For the text-containing cell, return its midpoint in [X, Y] coordinate format. 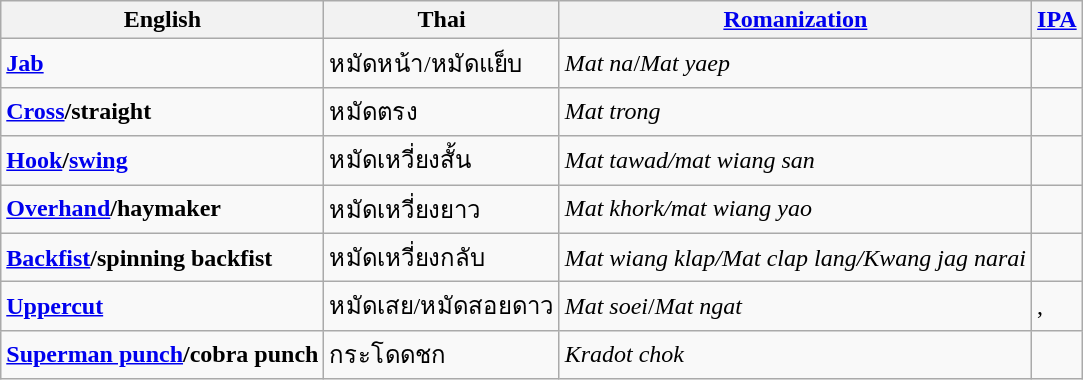
Mat tawad/mat wiang san [795, 160]
IPA [1058, 20]
Mat trong [795, 112]
Uppercut [162, 306]
หมัดเสย/หมัดสอยดาว [442, 306]
Thai [442, 20]
, [1058, 306]
หมัดหน้า/หมัดแย็บ [442, 64]
Romanization [795, 20]
Overhand/haymaker [162, 208]
Kradot chok [795, 354]
Mat na/Mat yaep [795, 64]
English [162, 20]
หมัดเหวี่ยงสั้น [442, 160]
Mat wiang klap/Mat clap lang/Kwang jag narai [795, 258]
Hook/swing [162, 160]
Backfist/spinning backfist [162, 258]
Mat khork/mat wiang yao [795, 208]
Superman punch/cobra punch [162, 354]
หมัดเหวี่ยงกลับ [442, 258]
หมัดตรง [442, 112]
หมัดเหวี่ยงยาว [442, 208]
กระโดดชก [442, 354]
Mat soei/Mat ngat [795, 306]
Cross/straight [162, 112]
Jab [162, 64]
